From the cell containing the given text, extract its center point as (X, Y) coordinate. 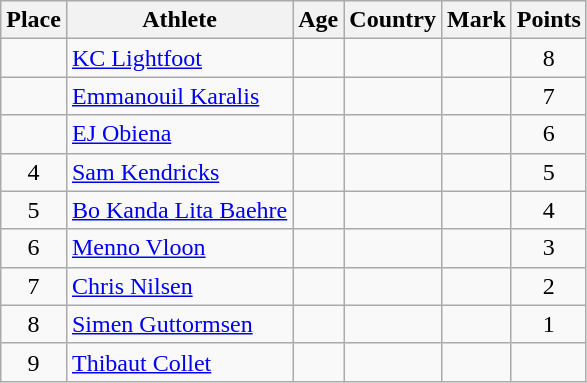
9 (34, 362)
Athlete (179, 20)
Sam Kendricks (179, 172)
KC Lightfoot (179, 58)
Points (548, 20)
Mark (477, 20)
Emmanouil Karalis (179, 96)
Simen Guttormsen (179, 324)
Bo Kanda Lita Baehre (179, 210)
Menno Vloon (179, 248)
Chris Nilsen (179, 286)
Country (393, 20)
1 (548, 324)
Age (318, 20)
Thibaut Collet (179, 362)
3 (548, 248)
2 (548, 286)
EJ Obiena (179, 134)
Place (34, 20)
